From the cell containing the given text, extract its center point as (x, y) coordinate. 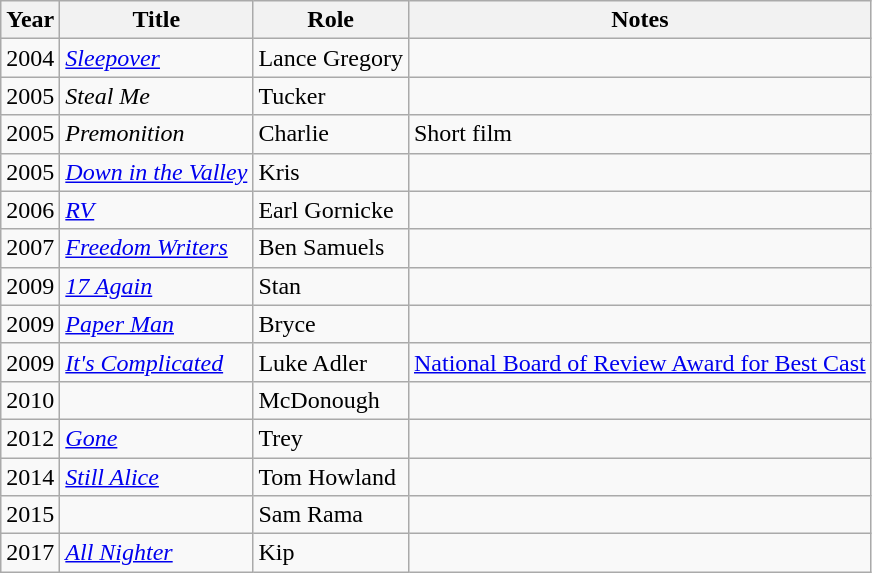
Luke Adler (331, 362)
National Board of Review Award for Best Cast (640, 362)
Tucker (331, 96)
Year (30, 20)
RV (156, 210)
Role (331, 20)
2012 (30, 438)
2014 (30, 477)
Paper Man (156, 324)
Gone (156, 438)
Ben Samuels (331, 248)
2015 (30, 515)
2004 (30, 58)
Premonition (156, 134)
McDonough (331, 400)
Down in the Valley (156, 172)
Sam Rama (331, 515)
Steal Me (156, 96)
Kris (331, 172)
It's Complicated (156, 362)
Sleepover (156, 58)
2006 (30, 210)
Freedom Writers (156, 248)
Bryce (331, 324)
Charlie (331, 134)
Still Alice (156, 477)
Trey (331, 438)
Kip (331, 553)
Short film (640, 134)
Tom Howland (331, 477)
Stan (331, 286)
Earl Gornicke (331, 210)
Notes (640, 20)
2017 (30, 553)
All Nighter (156, 553)
2010 (30, 400)
17 Again (156, 286)
Lance Gregory (331, 58)
Title (156, 20)
2007 (30, 248)
